Search for the cell housing the specified text and yield its (x, y) center coordinate. 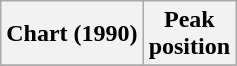
Chart (1990) (72, 34)
Peakposition (189, 34)
